Provide the [X, Y] coordinate of the cell's center where the given text is located.  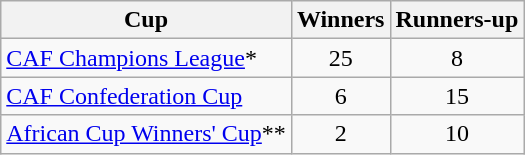
2 [340, 134]
25 [340, 58]
CAF Confederation Cup [146, 96]
Winners [340, 20]
Cup [146, 20]
6 [340, 96]
African Cup Winners' Cup** [146, 134]
15 [457, 96]
8 [457, 58]
CAF Champions League* [146, 58]
Runners-up [457, 20]
10 [457, 134]
